For the text-containing cell, return its midpoint in (x, y) coordinate format. 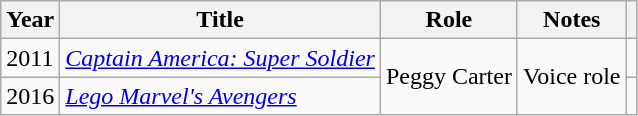
Role (448, 20)
Title (220, 20)
Captain America: Super Soldier (220, 58)
Peggy Carter (448, 77)
Notes (572, 20)
2011 (30, 58)
Lego Marvel's Avengers (220, 96)
2016 (30, 96)
Year (30, 20)
Voice role (572, 77)
